Extract the (x, y) coordinate from the center of the cell holding the provided text.  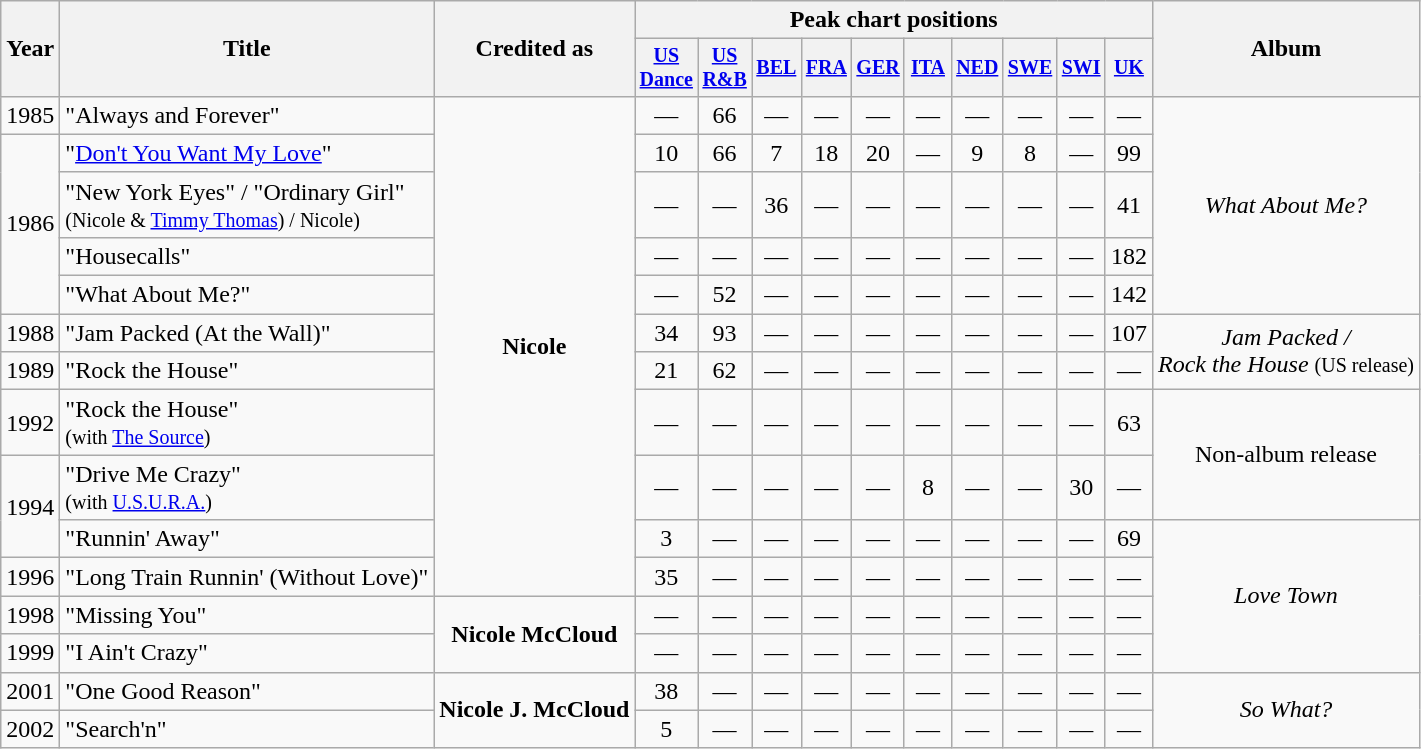
So What? (1286, 710)
41 (1128, 204)
3 (666, 539)
1996 (30, 577)
1986 (30, 224)
Title (247, 49)
30 (1081, 488)
"New York Eyes" / "Ordinary Girl"(Nicole & Timmy Thomas) / Nicole) (247, 204)
2001 (30, 691)
1989 (30, 371)
9 (977, 153)
107 (1128, 333)
NED (977, 68)
1988 (30, 333)
10 (666, 153)
"Don't You Want My Love" (247, 153)
1992 (30, 422)
93 (725, 333)
Album (1286, 49)
"Housecalls" (247, 256)
99 (1128, 153)
"Drive Me Crazy" (with U.S.U.R.A.) (247, 488)
5 (666, 729)
"One Good Reason" (247, 691)
7 (776, 153)
SWE (1030, 68)
"Long Train Runnin' (Without Love)" (247, 577)
20 (878, 153)
Jam Packed /Rock the House (US release) (1286, 352)
182 (1128, 256)
"Always and Forever" (247, 115)
"What About Me?" (247, 295)
18 (826, 153)
Nicole J. McCloud (534, 710)
1998 (30, 615)
63 (1128, 422)
36 (776, 204)
"Missing You" (247, 615)
Nicole McCloud (534, 634)
52 (725, 295)
2002 (30, 729)
UK (1128, 68)
SWI (1081, 68)
"Rock the House" (with The Source) (247, 422)
Credited as (534, 49)
1985 (30, 115)
"Search'n" (247, 729)
"Jam Packed (At the Wall)" (247, 333)
US R&B (725, 68)
BEL (776, 68)
1994 (30, 506)
What About Me? (1286, 204)
Nicole (534, 346)
35 (666, 577)
38 (666, 691)
Love Town (1286, 596)
69 (1128, 539)
Peak chart positions (894, 20)
"Runnin' Away" (247, 539)
62 (725, 371)
21 (666, 371)
"Rock the House" (247, 371)
ITA (928, 68)
Year (30, 49)
34 (666, 333)
FRA (826, 68)
"I Ain't Crazy" (247, 653)
Non-album release (1286, 455)
US Dance (666, 68)
142 (1128, 295)
GER (878, 68)
1999 (30, 653)
